Scan for the cell matching the given text and deliver its (x, y) coordinate at center. 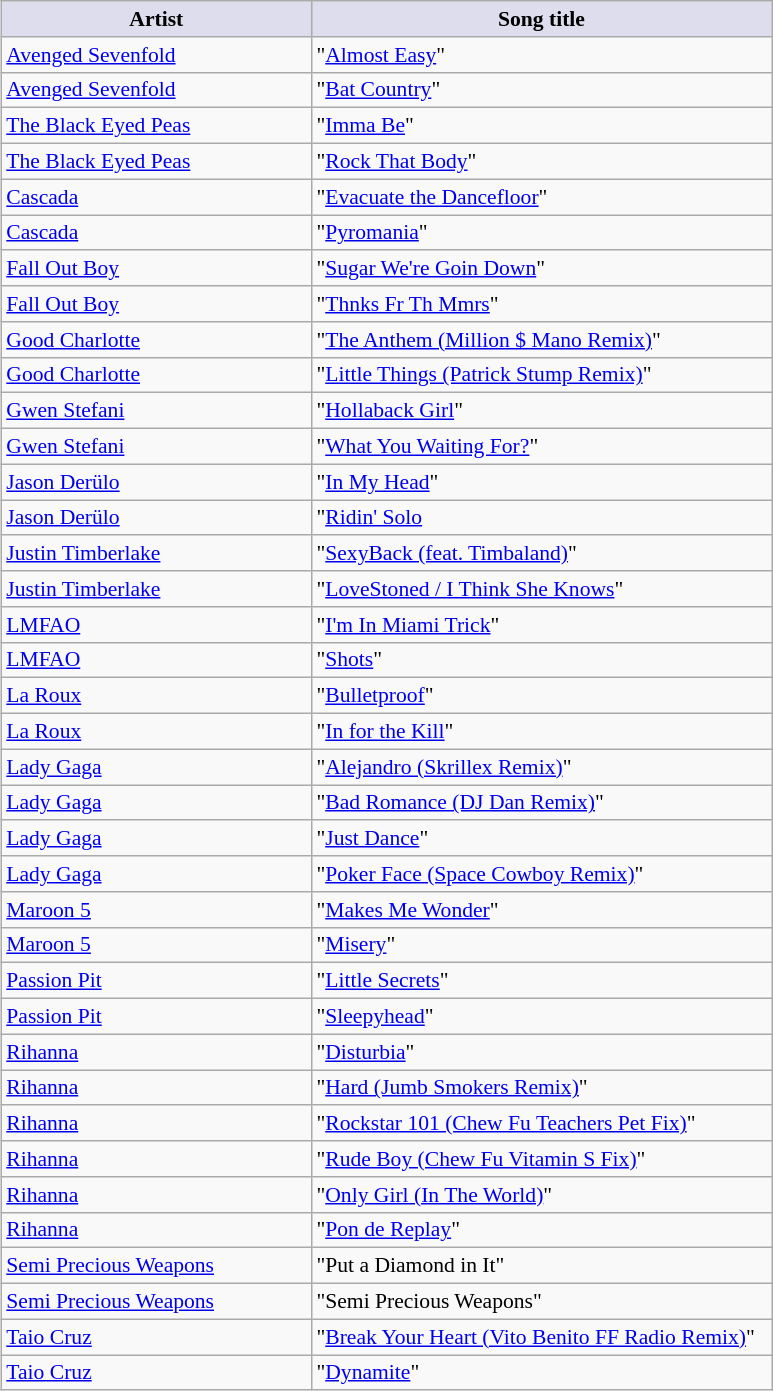
"Hard (Jumb Smokers Remix)" (541, 1088)
Song title (541, 19)
"In for the Kill" (541, 731)
"Bat Country" (541, 90)
"In My Head" (541, 482)
Artist (156, 19)
"Bulletproof" (541, 696)
"The Anthem (Million $ Mano Remix)" (541, 339)
"Disturbia" (541, 1052)
"Little Secrets" (541, 981)
"LoveStoned / I Think She Knows" (541, 589)
"Ridin' Solo (541, 518)
"Just Dance" (541, 838)
"Only Girl (In The World)" (541, 1194)
"Dynamite" (541, 1372)
"SexyBack (feat. Timbaland)" (541, 553)
"Alejandro (Skrillex Remix)" (541, 767)
"Semi Precious Weapons" (541, 1301)
"I'm In Miami Trick" (541, 624)
"Evacuate the Dancefloor" (541, 197)
"Hollaback Girl" (541, 411)
"Thnks Fr Th Mmrs" (541, 304)
"Rude Boy (Chew Fu Vitamin S Fix)" (541, 1159)
"Shots" (541, 660)
"Poker Face (Space Cowboy Remix)" (541, 874)
"Makes Me Wonder" (541, 909)
"Rockstar 101 (Chew Fu Teachers Pet Fix)" (541, 1123)
"Bad Romance (DJ Dan Remix)" (541, 802)
"Pon de Replay" (541, 1230)
"Almost Easy" (541, 54)
"Rock That Body" (541, 161)
"Sugar We're Goin Down" (541, 268)
"What You Waiting For?" (541, 446)
"Put a Diamond in It" (541, 1266)
"Imma Be" (541, 126)
"Break Your Heart (Vito Benito FF Radio Remix)" (541, 1337)
"Misery" (541, 945)
"Sleepyhead" (541, 1016)
"Little Things (Patrick Stump Remix)" (541, 375)
"Pyromania" (541, 232)
